Return (X, Y) of the center of cell containing provided text 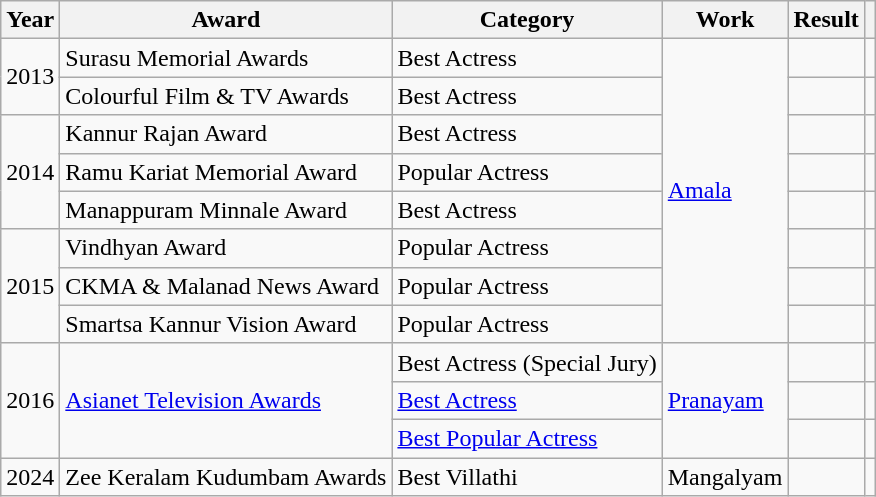
2014 (30, 172)
Mangalyam (725, 477)
Zee Keralam Kudumbam Awards (226, 477)
Result (826, 20)
Work (725, 20)
Manappuram Minnale Award (226, 210)
Category (527, 20)
Pranayam (725, 400)
Vindhyan Award (226, 248)
2016 (30, 400)
Ramu Kariat Memorial Award (226, 172)
CKMA & Malanad News Award (226, 286)
Year (30, 20)
Kannur Rajan Award (226, 134)
2015 (30, 286)
Best Villathi (527, 477)
Award (226, 20)
Best Actress (Special Jury) (527, 362)
Asianet Television Awards (226, 400)
2024 (30, 477)
Smartsa Kannur Vision Award (226, 324)
Best Popular Actress (527, 438)
2013 (30, 77)
Colourful Film & TV Awards (226, 96)
Amala (725, 191)
Surasu Memorial Awards (226, 58)
